Scan for the cell matching the given text and deliver its (x, y) coordinate at center. 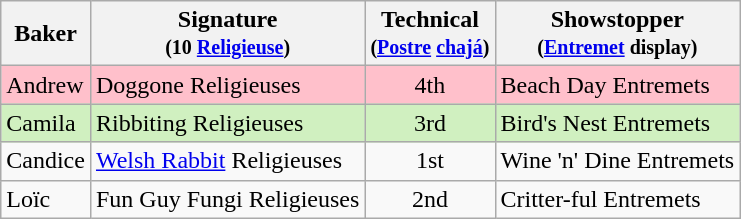
Beach Day Entremets (618, 85)
1st (430, 161)
2nd (430, 199)
Signature(10 Religieuse) (227, 34)
Welsh Rabbit Religieuses (227, 161)
Andrew (46, 85)
Fun Guy Fungi Religieuses (227, 199)
Technical(Postre chajá) (430, 34)
3rd (430, 123)
Ribbiting Religieuses (227, 123)
4th (430, 85)
Doggone Religieuses (227, 85)
Camila (46, 123)
Wine 'n' Dine Entremets (618, 161)
Baker (46, 34)
Showstopper(Entremet display) (618, 34)
Candice (46, 161)
Bird's Nest Entremets (618, 123)
Loïc (46, 199)
Critter-ful Entremets (618, 199)
